From the cell containing the given text, extract its center point as [X, Y] coordinate. 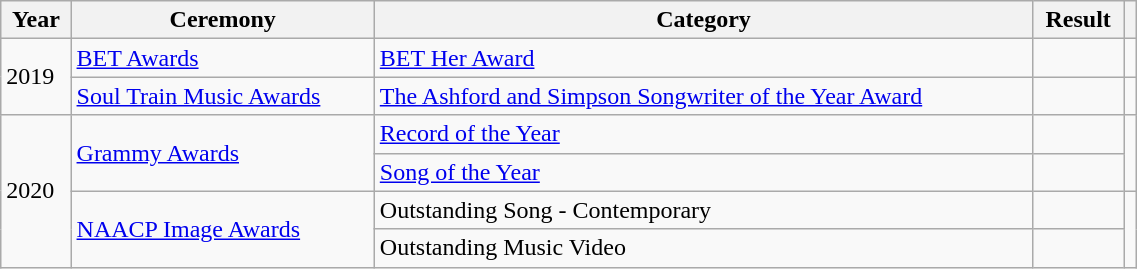
Record of the Year [703, 134]
Ceremony [222, 20]
The Ashford and Simpson Songwriter of the Year Award [703, 96]
BET Awards [222, 58]
Outstanding Music Video [703, 248]
Year [36, 20]
Outstanding Song - Contemporary [703, 210]
2020 [36, 191]
Song of the Year [703, 172]
Result [1078, 20]
Category [703, 20]
Grammy Awards [222, 153]
NAACP Image Awards [222, 229]
2019 [36, 77]
BET Her Award [703, 58]
Soul Train Music Awards [222, 96]
